For the text-containing cell, return its midpoint in [X, Y] coordinate format. 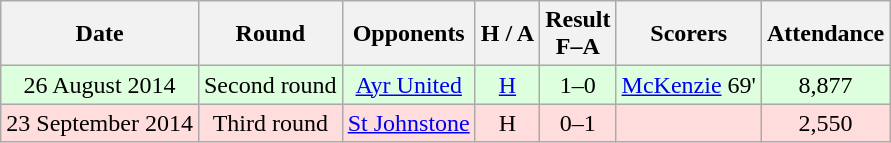
H / A [507, 34]
Second round [270, 85]
8,877 [825, 85]
Ayr United [408, 85]
St Johnstone [408, 123]
23 September 2014 [100, 123]
Third round [270, 123]
0–1 [578, 123]
ResultF–A [578, 34]
Scorers [688, 34]
Date [100, 34]
McKenzie 69' [688, 85]
Opponents [408, 34]
Attendance [825, 34]
2,550 [825, 123]
26 August 2014 [100, 85]
Round [270, 34]
1–0 [578, 85]
